Return (x, y) of the center of cell containing provided text 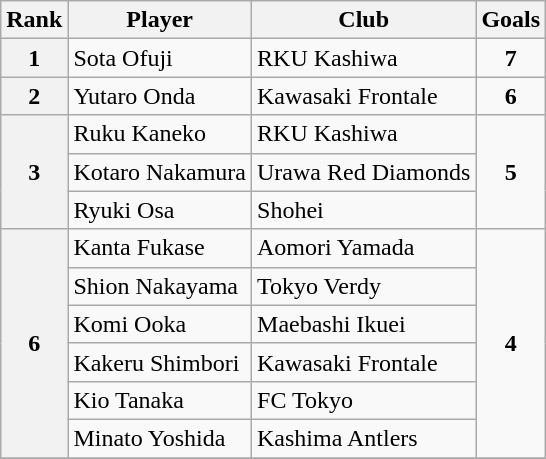
Yutaro Onda (160, 96)
1 (34, 58)
Kotaro Nakamura (160, 172)
Tokyo Verdy (364, 286)
5 (511, 172)
Ryuki Osa (160, 210)
3 (34, 172)
Sota Ofuji (160, 58)
Maebashi Ikuei (364, 324)
Kanta Fukase (160, 248)
Goals (511, 20)
Komi Ooka (160, 324)
Urawa Red Diamonds (364, 172)
Kio Tanaka (160, 400)
4 (511, 343)
Ruku Kaneko (160, 134)
Aomori Yamada (364, 248)
Shohei (364, 210)
Player (160, 20)
Club (364, 20)
Kakeru Shimbori (160, 362)
Minato Yoshida (160, 438)
Rank (34, 20)
Shion Nakayama (160, 286)
2 (34, 96)
7 (511, 58)
Kashima Antlers (364, 438)
FC Tokyo (364, 400)
